Search for the cell housing the specified text and yield its (X, Y) center coordinate. 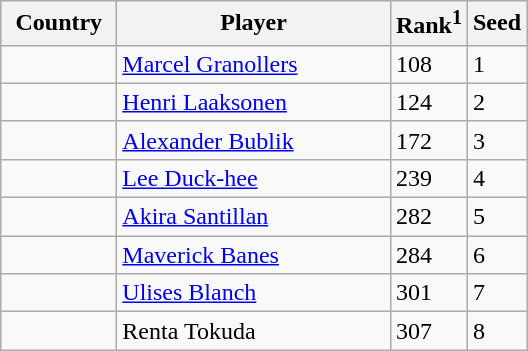
282 (428, 217)
239 (428, 178)
Seed (496, 24)
172 (428, 140)
Lee Duck-hee (254, 178)
Country (59, 24)
Renta Tokuda (254, 331)
2 (496, 102)
Ulises Blanch (254, 293)
284 (428, 255)
301 (428, 293)
8 (496, 331)
Rank1 (428, 24)
Marcel Granollers (254, 64)
307 (428, 331)
Player (254, 24)
108 (428, 64)
6 (496, 255)
3 (496, 140)
Henri Laaksonen (254, 102)
Maverick Banes (254, 255)
7 (496, 293)
5 (496, 217)
Akira Santillan (254, 217)
124 (428, 102)
1 (496, 64)
Alexander Bublik (254, 140)
4 (496, 178)
